Detect which cell encompasses the target text, then output its (X, Y) center coordinate. 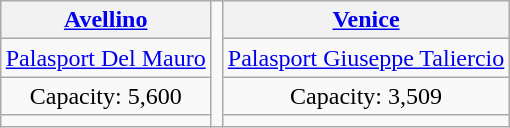
Venice (366, 20)
Palasport Giuseppe Taliercio (366, 58)
Palasport Del Mauro (106, 58)
Capacity: 3,509 (366, 96)
Avellino (106, 20)
Capacity: 5,600 (106, 96)
